Find where the given text appears and provide that cell's center as [X, Y] coordinate. 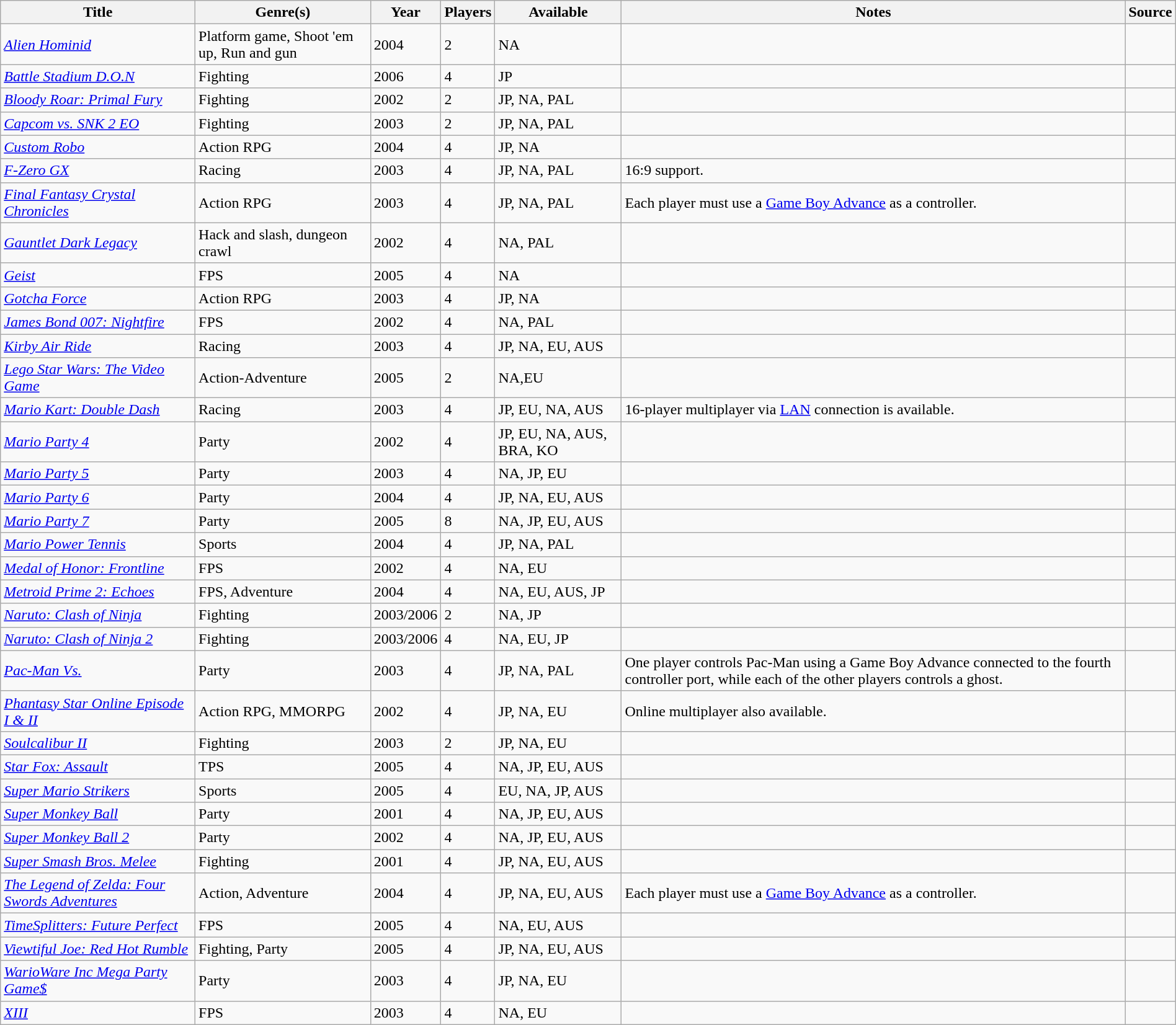
JP, EU, NA, AUS [558, 410]
Mario Party 5 [98, 474]
Soulcalibur II [98, 743]
Metroid Prime 2: Echoes [98, 592]
Notes [873, 12]
Online multiplayer also available. [873, 711]
Final Fantasy Crystal Chronicles [98, 202]
Gotcha Force [98, 298]
Action, Adventure [283, 893]
Available [558, 12]
Gauntlet Dark Legacy [98, 243]
Super Smash Bros. Melee [98, 861]
16-player multiplayer via LAN connection is available. [873, 410]
Fighting, Party [283, 949]
F-Zero GX [98, 171]
JP [558, 76]
Naruto: Clash of Ninja 2 [98, 639]
James Bond 007: Nightfire [98, 322]
8 [468, 521]
Mario Power Tennis [98, 544]
2006 [406, 76]
Lego Star Wars: The Video Game [98, 378]
Super Monkey Ball [98, 814]
NA,EU [558, 378]
NA, EU, JP [558, 639]
Alien Hominid [98, 45]
Custom Robo [98, 147]
Year [406, 12]
Pac-Man Vs. [98, 671]
Super Monkey Ball 2 [98, 838]
Battle Stadium D.O.N [98, 76]
Super Mario Strikers [98, 791]
Kirby Air Ride [98, 345]
EU, NA, JP, AUS [558, 791]
TPS [283, 766]
Bloody Roar: Primal Fury [98, 100]
Players [468, 12]
Viewtiful Joe: Red Hot Rumble [98, 949]
Mario Kart: Double Dash [98, 410]
Mario Party 6 [98, 497]
Hack and slash, dungeon crawl [283, 243]
Star Fox: Assault [98, 766]
FPS, Adventure [283, 592]
Mario Party 4 [98, 442]
NA, EU, AUS [558, 925]
NA, JP, EU [558, 474]
16:9 support. [873, 171]
The Legend of Zelda: Four Swords Adventures [98, 893]
Medal of Honor: Frontline [98, 568]
Title [98, 12]
Mario Party 7 [98, 521]
NA, JP [558, 615]
JP, EU, NA, AUS, BRA, KO [558, 442]
Naruto: Clash of Ninja [98, 615]
Action RPG, MMORPG [283, 711]
Phantasy Star Online Episode I & II [98, 711]
TimeSplitters: Future Perfect [98, 925]
Geist [98, 275]
Source [1150, 12]
Platform game, Shoot 'em up, Run and gun [283, 45]
WarioWare Inc Mega Party Game$ [98, 981]
Genre(s) [283, 12]
Capcom vs. SNK 2 EO [98, 123]
Action-Adventure [283, 378]
One player controls Pac-Man using a Game Boy Advance connected to the fourth controller port, while each of the other players controls a ghost. [873, 671]
XIII [98, 1013]
NA, EU, AUS, JP [558, 592]
